Extract the [x, y] coordinate from the center of the cell holding the provided text.  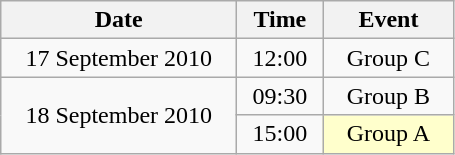
18 September 2010 [119, 115]
Date [119, 20]
Group C [388, 58]
Event [388, 20]
09:30 [280, 96]
15:00 [280, 134]
12:00 [280, 58]
Time [280, 20]
17 September 2010 [119, 58]
Group B [388, 96]
Group A [388, 134]
